Find where the given text appears and provide that cell's center as (x, y) coordinate. 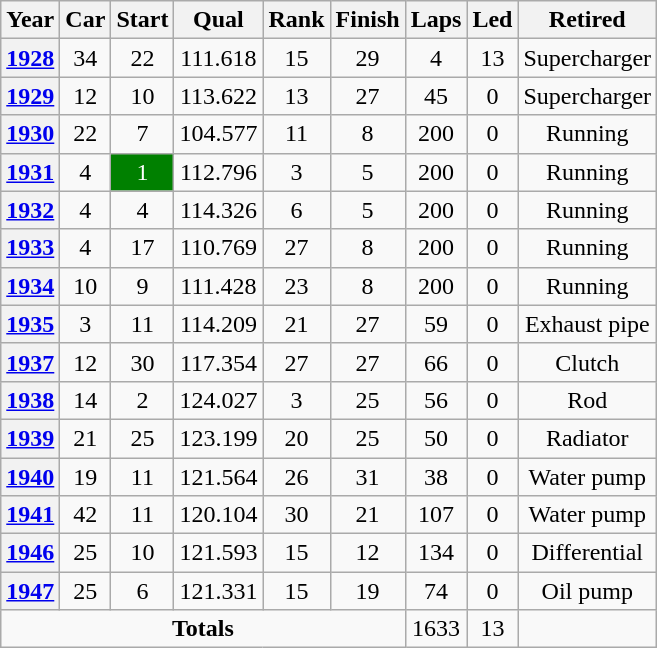
124.027 (218, 400)
1935 (30, 324)
1930 (30, 134)
114.209 (218, 324)
1 (142, 172)
7 (142, 134)
Retired (588, 20)
111.428 (218, 286)
59 (436, 324)
45 (436, 96)
1946 (30, 553)
1941 (30, 515)
113.622 (218, 96)
1938 (30, 400)
112.796 (218, 172)
111.618 (218, 58)
1929 (30, 96)
Qual (218, 20)
1937 (30, 362)
104.577 (218, 134)
74 (436, 591)
Differential (588, 553)
Car (86, 20)
1939 (30, 438)
1633 (436, 629)
2 (142, 400)
Exhaust pipe (588, 324)
Year (30, 20)
120.104 (218, 515)
9 (142, 286)
Clutch (588, 362)
Rod (588, 400)
66 (436, 362)
Led (492, 20)
1931 (30, 172)
23 (296, 286)
117.354 (218, 362)
1947 (30, 591)
Oil pump (588, 591)
56 (436, 400)
114.326 (218, 210)
Finish (368, 20)
Rank (296, 20)
121.331 (218, 591)
34 (86, 58)
50 (436, 438)
121.564 (218, 477)
107 (436, 515)
1932 (30, 210)
123.199 (218, 438)
29 (368, 58)
Radiator (588, 438)
1940 (30, 477)
26 (296, 477)
42 (86, 515)
Laps (436, 20)
121.593 (218, 553)
1934 (30, 286)
14 (86, 400)
38 (436, 477)
1933 (30, 248)
Start (142, 20)
17 (142, 248)
1928 (30, 58)
20 (296, 438)
134 (436, 553)
31 (368, 477)
110.769 (218, 248)
Totals (203, 629)
